Locate the cell with the specified text and output its (x, y) center coordinate. 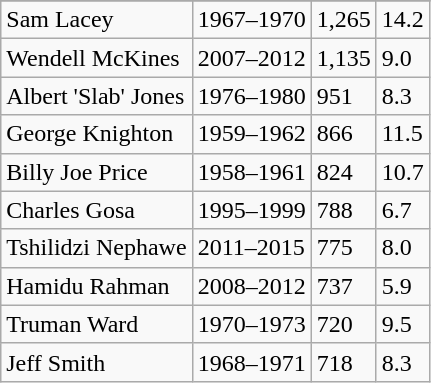
1976–1980 (252, 96)
1,135 (344, 58)
8.0 (402, 248)
1,265 (344, 20)
14.2 (402, 20)
Truman Ward (96, 324)
1959–1962 (252, 134)
775 (344, 248)
Charles Gosa (96, 210)
788 (344, 210)
5.9 (402, 286)
Hamidu Rahman (96, 286)
866 (344, 134)
1968–1971 (252, 362)
George Knighton (96, 134)
2011–2015 (252, 248)
2008–2012 (252, 286)
1970–1973 (252, 324)
720 (344, 324)
Jeff Smith (96, 362)
824 (344, 172)
1958–1961 (252, 172)
Sam Lacey (96, 20)
9.5 (402, 324)
Tshilidzi Nephawe (96, 248)
951 (344, 96)
737 (344, 286)
Albert 'Slab' Jones (96, 96)
Billy Joe Price (96, 172)
718 (344, 362)
Wendell McKines (96, 58)
10.7 (402, 172)
1967–1970 (252, 20)
6.7 (402, 210)
11.5 (402, 134)
9.0 (402, 58)
1995–1999 (252, 210)
2007–2012 (252, 58)
